Determine the [x, y] coordinate at the center of the cell enclosing the given text.  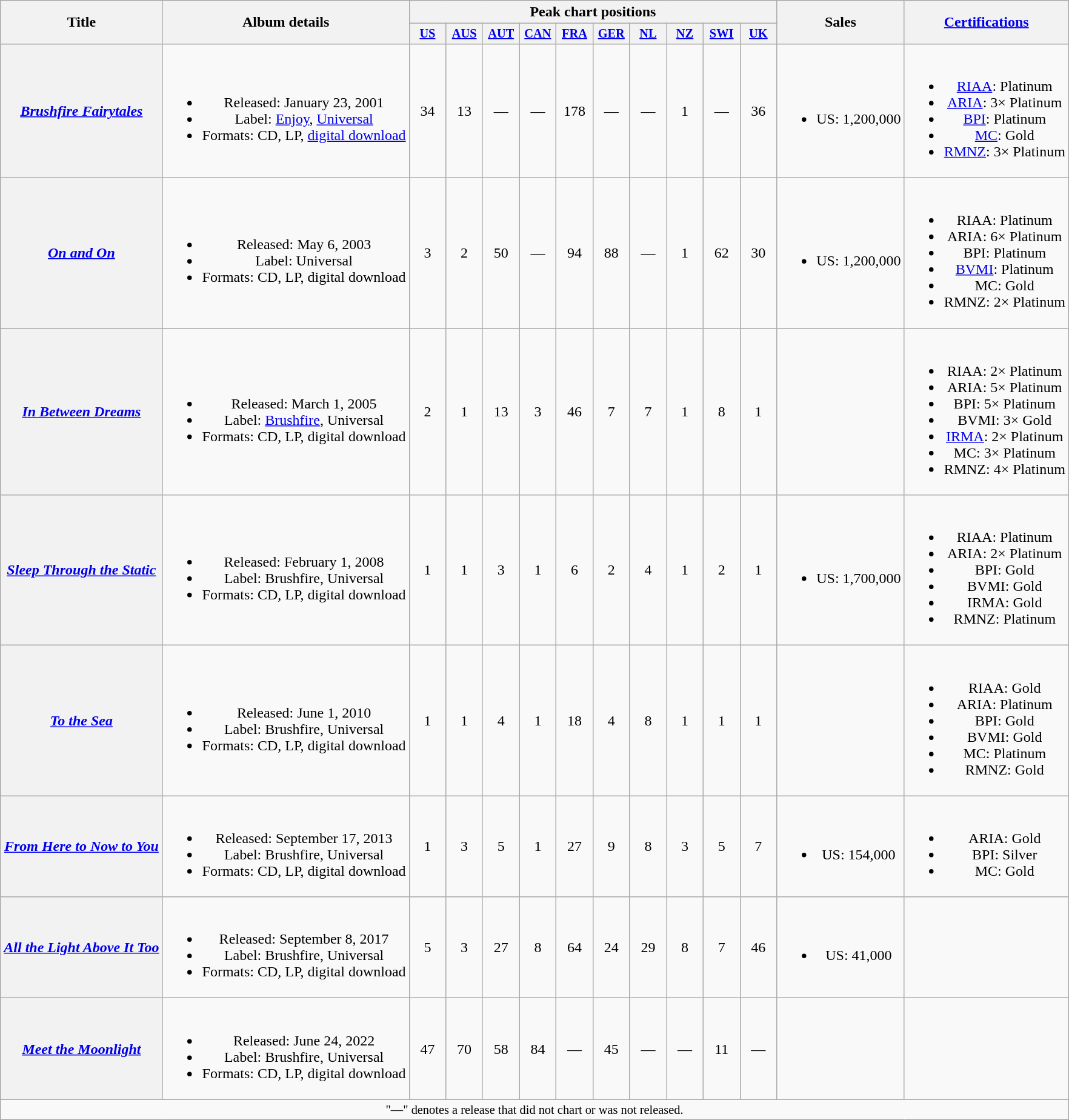
178 [574, 110]
Album details [286, 22]
ARIA: GoldBPI: SilverMC: Gold [987, 846]
NZ [685, 34]
Released: September 8, 2017Label: Brushfire, UniversalFormats: CD, LP, digital download [286, 948]
70 [464, 1048]
94 [574, 253]
Certifications [987, 22]
Sales [841, 22]
Released: June 1, 2010Label: Brushfire, UniversalFormats: CD, LP, digital download [286, 721]
RIAA: GoldARIA: PlatinumBPI: GoldBVMI: GoldMC: PlatinumRMNZ: Gold [987, 721]
In Between Dreams [81, 412]
RIAA: 2× PlatinumARIA: 5× PlatinumBPI: 5× PlatinumBVMI: 3× GoldIRMA: 2× PlatinumMC: 3× PlatinumRMNZ: 4× Platinum [987, 412]
On and On [81, 253]
Released: May 6, 2003Label: UniversalFormats: CD, LP, digital download [286, 253]
AUS [464, 34]
From Here to Now to You [81, 846]
29 [648, 948]
NL [648, 34]
RIAA: PlatinumARIA: 2× PlatinumBPI: GoldBVMI: GoldIRMA: GoldRMNZ: Platinum [987, 570]
18 [574, 721]
9 [611, 846]
FRA [574, 34]
Brushfire Fairytales [81, 110]
Sleep Through the Static [81, 570]
GER [611, 34]
30 [759, 253]
88 [611, 253]
47 [428, 1048]
To the Sea [81, 721]
All the Light Above It Too [81, 948]
US: 1,700,000 [841, 570]
US: 41,000 [841, 948]
Released: September 17, 2013Label: Brushfire, UniversalFormats: CD, LP, digital download [286, 846]
6 [574, 570]
62 [721, 253]
UK [759, 34]
Released: March 1, 2005Label: Brushfire, UniversalFormats: CD, LP, digital download [286, 412]
58 [501, 1048]
45 [611, 1048]
34 [428, 110]
US [428, 34]
RIAA: PlatinumARIA: 6× PlatinumBPI: PlatinumBVMI: PlatinumMC: GoldRMNZ: 2× Platinum [987, 253]
"—" denotes a release that did not chart or was not released. [534, 1110]
Released: June 24, 2022Label: Brushfire, UniversalFormats: CD, LP, digital download [286, 1048]
Meet the Moonlight [81, 1048]
CAN [538, 34]
84 [538, 1048]
Released: February 1, 2008Label: Brushfire, UniversalFormats: CD, LP, digital download [286, 570]
US: 154,000 [841, 846]
AUT [501, 34]
24 [611, 948]
RIAA: PlatinumARIA: 3× PlatinumBPI: PlatinumMC: GoldRMNZ: 3× Platinum [987, 110]
11 [721, 1048]
Peak chart positions [593, 12]
50 [501, 253]
Released: January 23, 2001Label: Enjoy, UniversalFormats: CD, LP, digital download [286, 110]
36 [759, 110]
Title [81, 22]
SWI [721, 34]
64 [574, 948]
